Determine the (x, y) coordinate at the center of the cell enclosing the given text.  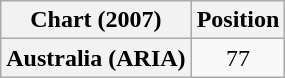
Position (238, 20)
77 (238, 58)
Chart (2007) (96, 20)
Australia (ARIA) (96, 58)
